Identify which cell holds the provided text, then report its [x, y] central coordinate. 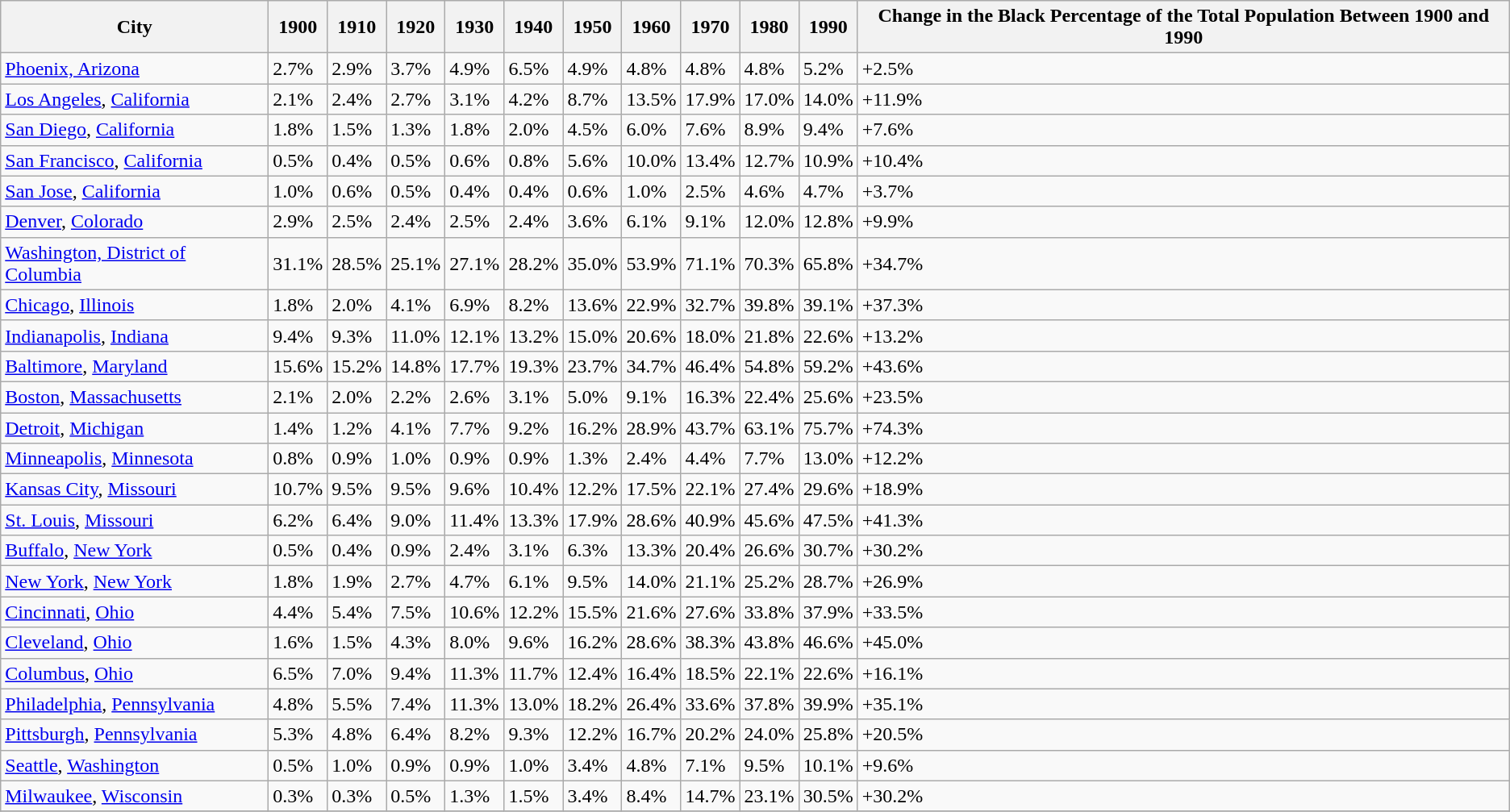
20.2% [710, 735]
+45.0% [1183, 643]
+18.9% [1183, 489]
22.4% [770, 397]
10.0% [652, 160]
1970 [710, 27]
Los Angeles, California [135, 99]
12.4% [592, 673]
39.9% [828, 704]
24.0% [770, 735]
28.7% [828, 581]
+74.3% [1183, 428]
11.4% [474, 520]
New York, New York [135, 581]
Denver, Colorado [135, 222]
20.4% [710, 551]
+3.7% [1183, 191]
23.7% [592, 366]
75.7% [828, 428]
40.9% [710, 520]
Pittsburgh, Pennsylvania [135, 735]
7.6% [710, 130]
71.1% [710, 263]
6.2% [298, 520]
7.1% [710, 765]
City [135, 27]
1920 [416, 27]
27.6% [710, 612]
15.0% [592, 335]
5.4% [357, 612]
25.6% [828, 397]
Indianapolis, Indiana [135, 335]
6.0% [652, 130]
1950 [592, 27]
47.5% [828, 520]
3.7% [416, 69]
San Francisco, California [135, 160]
26.6% [770, 551]
34.7% [652, 366]
27.1% [474, 263]
31.1% [298, 263]
4.6% [770, 191]
30.5% [828, 796]
+33.5% [1183, 612]
37.9% [828, 612]
Cincinnati, Ohio [135, 612]
15.5% [592, 612]
+26.9% [1183, 581]
+12.2% [1183, 459]
25.8% [828, 735]
16.7% [652, 735]
1960 [652, 27]
45.6% [770, 520]
53.9% [652, 263]
+10.4% [1183, 160]
9.0% [416, 520]
8.9% [770, 130]
4.2% [534, 99]
12.8% [828, 222]
35.0% [592, 263]
13.4% [710, 160]
Minneapolis, Minnesota [135, 459]
21.1% [710, 581]
17.0% [770, 99]
10.4% [534, 489]
Buffalo, New York [135, 551]
15.2% [357, 366]
5.3% [298, 735]
46.4% [710, 366]
63.1% [770, 428]
12.0% [770, 222]
7.0% [357, 673]
Baltimore, Maryland [135, 366]
11.7% [534, 673]
6.3% [592, 551]
28.2% [534, 263]
38.3% [710, 643]
32.7% [710, 305]
12.1% [474, 335]
5.2% [828, 69]
+34.7% [1183, 263]
12.7% [770, 160]
17.7% [474, 366]
1.4% [298, 428]
6.9% [474, 305]
10.9% [828, 160]
Philadelphia, Pennsylvania [135, 704]
9.2% [534, 428]
25.2% [770, 581]
Washington, District of Columbia [135, 263]
10.7% [298, 489]
17.5% [652, 489]
7.4% [416, 704]
Kansas City, Missouri [135, 489]
13.5% [652, 99]
43.8% [770, 643]
Detroit, Michigan [135, 428]
10.6% [474, 612]
25.1% [416, 263]
2.2% [416, 397]
St. Louis, Missouri [135, 520]
+2.5% [1183, 69]
5.5% [357, 704]
San Diego, California [135, 130]
+9.6% [1183, 765]
18.0% [710, 335]
16.3% [710, 397]
13.6% [592, 305]
39.8% [770, 305]
22.9% [652, 305]
1990 [828, 27]
8.4% [652, 796]
13.2% [534, 335]
8.0% [474, 643]
Phoenix, Arizona [135, 69]
4.3% [416, 643]
San Jose, California [135, 191]
65.8% [828, 263]
1900 [298, 27]
14.8% [416, 366]
5.6% [592, 160]
30.7% [828, 551]
2.6% [474, 397]
70.3% [770, 263]
Change in the Black Percentage of the Total Population Between 1900 and 1990 [1183, 27]
+23.5% [1183, 397]
18.5% [710, 673]
1940 [534, 27]
Chicago, Illinois [135, 305]
1.2% [357, 428]
1.6% [298, 643]
Columbus, Ohio [135, 673]
+35.1% [1183, 704]
1930 [474, 27]
29.6% [828, 489]
28.9% [652, 428]
10.1% [828, 765]
4.5% [592, 130]
11.0% [416, 335]
+16.1% [1183, 673]
3.6% [592, 222]
37.8% [770, 704]
+9.9% [1183, 222]
28.5% [357, 263]
Seattle, Washington [135, 765]
1980 [770, 27]
16.4% [652, 673]
7.5% [416, 612]
21.6% [652, 612]
23.1% [770, 796]
18.2% [592, 704]
33.8% [770, 612]
1.9% [357, 581]
+43.6% [1183, 366]
+37.3% [1183, 305]
19.3% [534, 366]
+13.2% [1183, 335]
39.1% [828, 305]
5.0% [592, 397]
15.6% [298, 366]
43.7% [710, 428]
Boston, Massachusetts [135, 397]
20.6% [652, 335]
59.2% [828, 366]
+41.3% [1183, 520]
+20.5% [1183, 735]
26.4% [652, 704]
21.8% [770, 335]
33.6% [710, 704]
+11.9% [1183, 99]
14.7% [710, 796]
54.8% [770, 366]
27.4% [770, 489]
8.7% [592, 99]
Cleveland, Ohio [135, 643]
Milwaukee, Wisconsin [135, 796]
46.6% [828, 643]
1910 [357, 27]
+7.6% [1183, 130]
